Search for the cell housing the specified text and yield its [x, y] center coordinate. 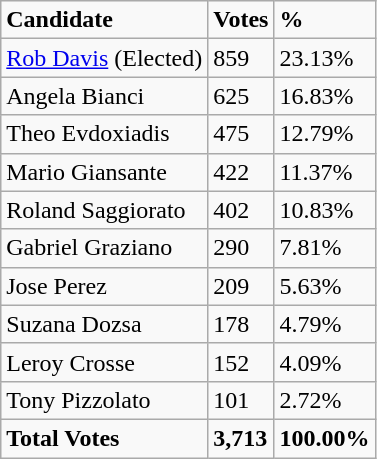
3,713 [241, 438]
Theo Evdoxiadis [104, 134]
12.79% [324, 134]
Leroy Crosse [104, 362]
209 [241, 286]
5.63% [324, 286]
23.13% [324, 58]
859 [241, 58]
4.79% [324, 324]
11.37% [324, 172]
Rob Davis (Elected) [104, 58]
Mario Giansante [104, 172]
Roland Saggiorato [104, 210]
Tony Pizzolato [104, 400]
178 [241, 324]
402 [241, 210]
Jose Perez [104, 286]
Total Votes [104, 438]
Angela Bianci [104, 96]
290 [241, 248]
100.00% [324, 438]
475 [241, 134]
625 [241, 96]
Votes [241, 20]
% [324, 20]
101 [241, 400]
4.09% [324, 362]
16.83% [324, 96]
Candidate [104, 20]
Gabriel Graziano [104, 248]
422 [241, 172]
7.81% [324, 248]
10.83% [324, 210]
2.72% [324, 400]
Suzana Dozsa [104, 324]
152 [241, 362]
